Search for the cell housing the specified text and yield its (X, Y) center coordinate. 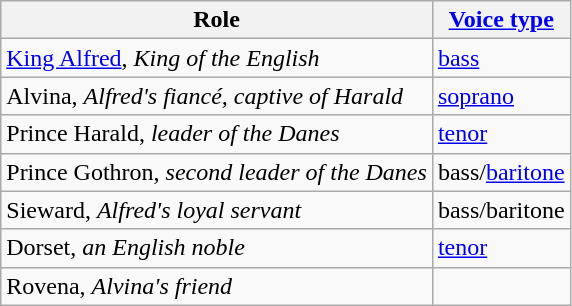
Role (217, 20)
Rovena, Alvina's friend (217, 286)
Alvina, Alfred's fiancé, captive of Harald (217, 96)
Prince Harald, leader of the Danes (217, 134)
Voice type (501, 20)
soprano (501, 96)
bass (501, 58)
Dorset, an English noble (217, 248)
Prince Gothron, second leader of the Danes (217, 172)
Sieward, Alfred's loyal servant (217, 210)
King Alfred, King of the English (217, 58)
